Return the (X, Y) coordinate for the center point of the cell that contains the specified text.  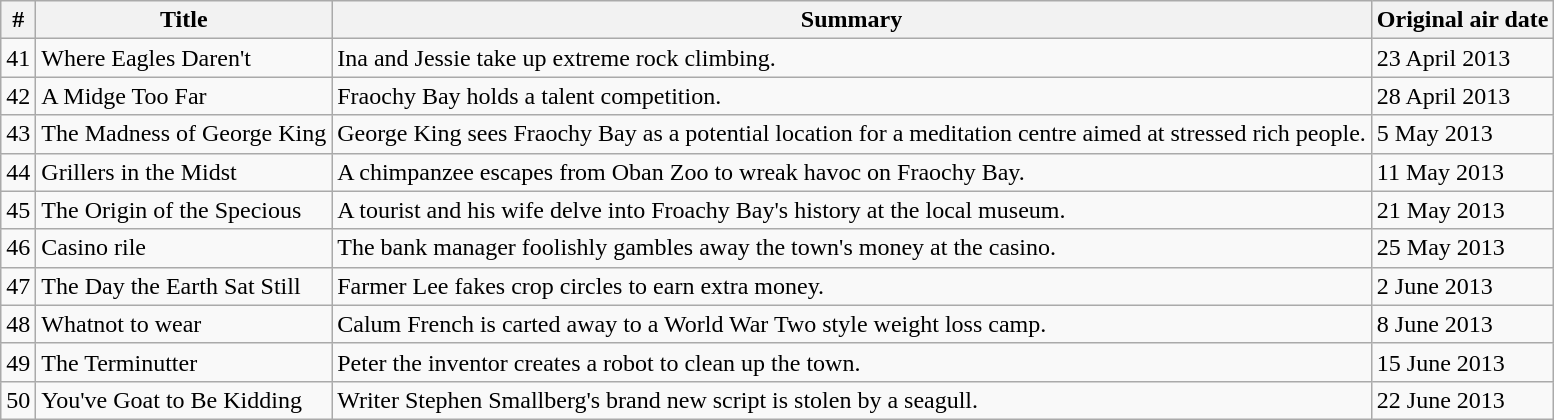
Where Eagles Daren't (184, 58)
The Madness of George King (184, 134)
Calum French is carted away to a World War Two style weight loss camp. (852, 324)
George King sees Fraochy Bay as a potential location for a meditation centre aimed at stressed rich people. (852, 134)
42 (18, 96)
Ina and Jessie take up extreme rock climbing. (852, 58)
A Midge Too Far (184, 96)
21 May 2013 (1462, 210)
23 April 2013 (1462, 58)
48 (18, 324)
Peter the inventor creates a robot to clean up the town. (852, 362)
41 (18, 58)
Summary (852, 20)
The bank manager foolishly gambles away the town's money at the casino. (852, 248)
50 (18, 400)
46 (18, 248)
Whatnot to wear (184, 324)
22 June 2013 (1462, 400)
The Origin of the Specious (184, 210)
28 April 2013 (1462, 96)
11 May 2013 (1462, 172)
47 (18, 286)
Original air date (1462, 20)
# (18, 20)
Title (184, 20)
43 (18, 134)
Writer Stephen Smallberg's brand new script is stolen by a seagull. (852, 400)
Fraochy Bay holds a talent competition. (852, 96)
15 June 2013 (1462, 362)
44 (18, 172)
Casino rile (184, 248)
Farmer Lee fakes crop circles to earn extra money. (852, 286)
You've Goat to Be Kidding (184, 400)
49 (18, 362)
Grillers in the Midst (184, 172)
The Terminutter (184, 362)
45 (18, 210)
8 June 2013 (1462, 324)
5 May 2013 (1462, 134)
A tourist and his wife delve into Froachy Bay's history at the local museum. (852, 210)
25 May 2013 (1462, 248)
The Day the Earth Sat Still (184, 286)
A chimpanzee escapes from Oban Zoo to wreak havoc on Fraochy Bay. (852, 172)
2 June 2013 (1462, 286)
